Pinpoint the cell where the given text exists, returning its (x, y) midpoint coordinate. 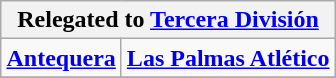
Antequera (61, 58)
Las Palmas Atlético (228, 58)
Relegated to Tercera División (168, 20)
